Detect which cell encompasses the target text, then output its (X, Y) center coordinate. 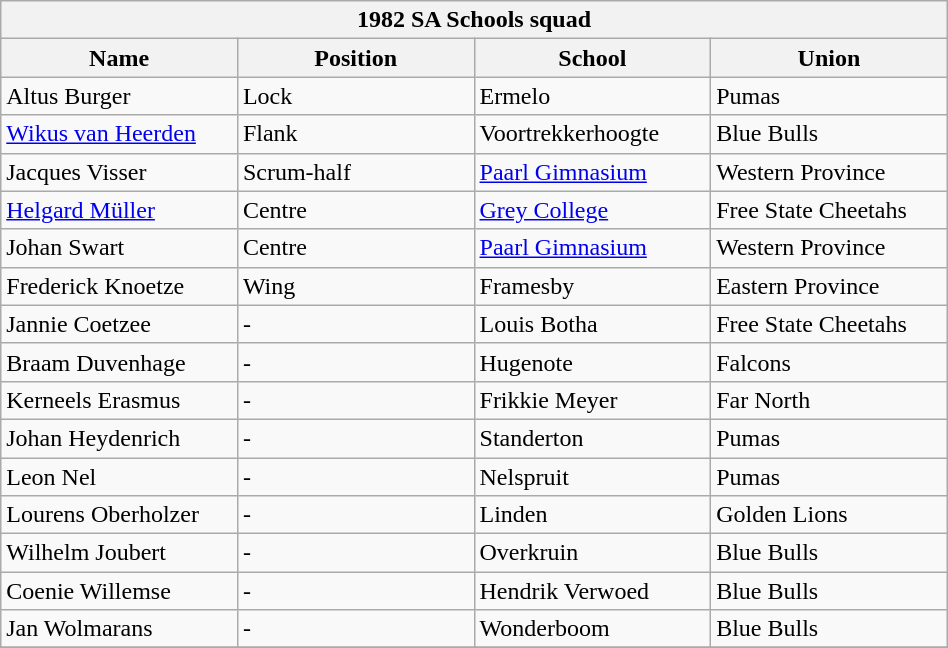
Helgard Müller (120, 210)
Johan Swart (120, 248)
Falcons (830, 362)
Kerneels Erasmus (120, 400)
Jacques Visser (120, 172)
Lock (356, 96)
Framesby (592, 286)
Braam Duvenhage (120, 362)
Flank (356, 134)
Wonderboom (592, 629)
Frederick Knoetze (120, 286)
Ermelo (592, 96)
Overkruin (592, 553)
Coenie Willemse (120, 591)
Johan Heydenrich (120, 438)
Wikus van Heerden (120, 134)
Far North (830, 400)
1982 SA Schools squad (474, 20)
Jannie Coetzee (120, 324)
Golden Lions (830, 515)
Hugenote (592, 362)
Standerton (592, 438)
Jan Wolmarans (120, 629)
Position (356, 58)
Union (830, 58)
Louis Botha (592, 324)
Altus Burger (120, 96)
Name (120, 58)
Eastern Province (830, 286)
Linden (592, 515)
Nelspruit (592, 477)
School (592, 58)
Grey College (592, 210)
Voortrekkerhoogte (592, 134)
Wing (356, 286)
Wilhelm Joubert (120, 553)
Frikkie Meyer (592, 400)
Scrum-half (356, 172)
Lourens Oberholzer (120, 515)
Leon Nel (120, 477)
Hendrik Verwoed (592, 591)
